From the cell containing the given text, extract its center point as [X, Y] coordinate. 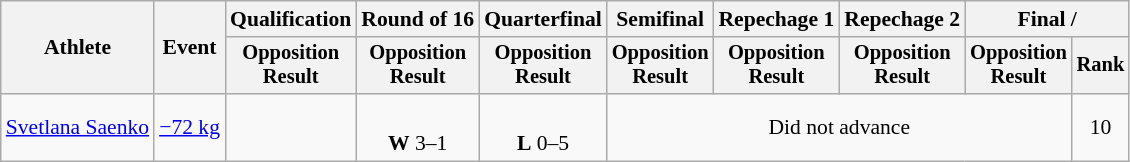
Svetlana Saenko [78, 128]
10 [1101, 128]
Repechage 1 [776, 19]
Event [190, 48]
Athlete [78, 48]
Qualification [290, 19]
Rank [1101, 66]
Round of 16 [418, 19]
Quarterfinal [543, 19]
W 3–1 [418, 128]
Final / [1047, 19]
Repechage 2 [902, 19]
Did not advance [840, 128]
L 0–5 [543, 128]
Semifinal [660, 19]
−72 kg [190, 128]
